Find where the given text appears and provide that cell's center as [x, y] coordinate. 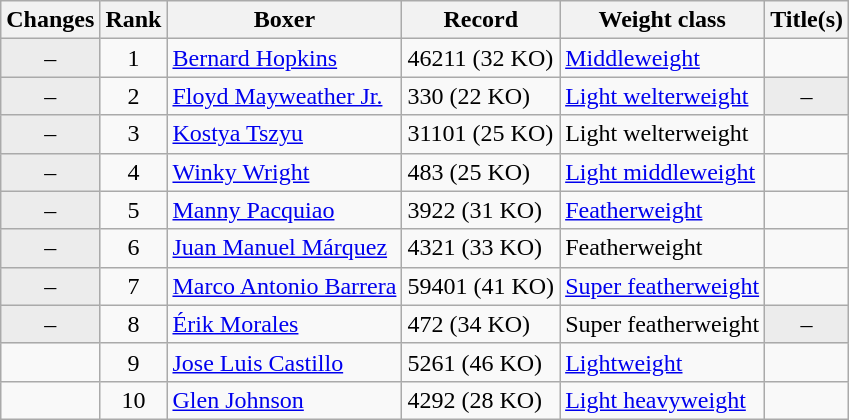
Light middleweight [662, 172]
Lightweight [662, 362]
3922 (31 KO) [481, 210]
31101 (25 KO) [481, 134]
Juan Manuel Márquez [284, 248]
Rank [134, 20]
330 (22 KO) [481, 96]
Middleweight [662, 58]
10 [134, 400]
Bernard Hopkins [284, 58]
Érik Morales [284, 324]
59401 (41 KO) [481, 286]
Kostya Tszyu [284, 134]
Winky Wright [284, 172]
46211 (32 KO) [481, 58]
483 (25 KO) [481, 172]
5 [134, 210]
Jose Luis Castillo [284, 362]
Glen Johnson [284, 400]
2 [134, 96]
6 [134, 248]
472 (34 KO) [481, 324]
Light heavyweight [662, 400]
9 [134, 362]
1 [134, 58]
Boxer [284, 20]
Floyd Mayweather Jr. [284, 96]
4321 (33 KO) [481, 248]
5261 (46 KO) [481, 362]
Changes [50, 20]
Title(s) [807, 20]
Marco Antonio Barrera [284, 286]
7 [134, 286]
3 [134, 134]
Record [481, 20]
4 [134, 172]
Weight class [662, 20]
4292 (28 KO) [481, 400]
Manny Pacquiao [284, 210]
8 [134, 324]
